Identify which cell holds the provided text, then report its [x, y] central coordinate. 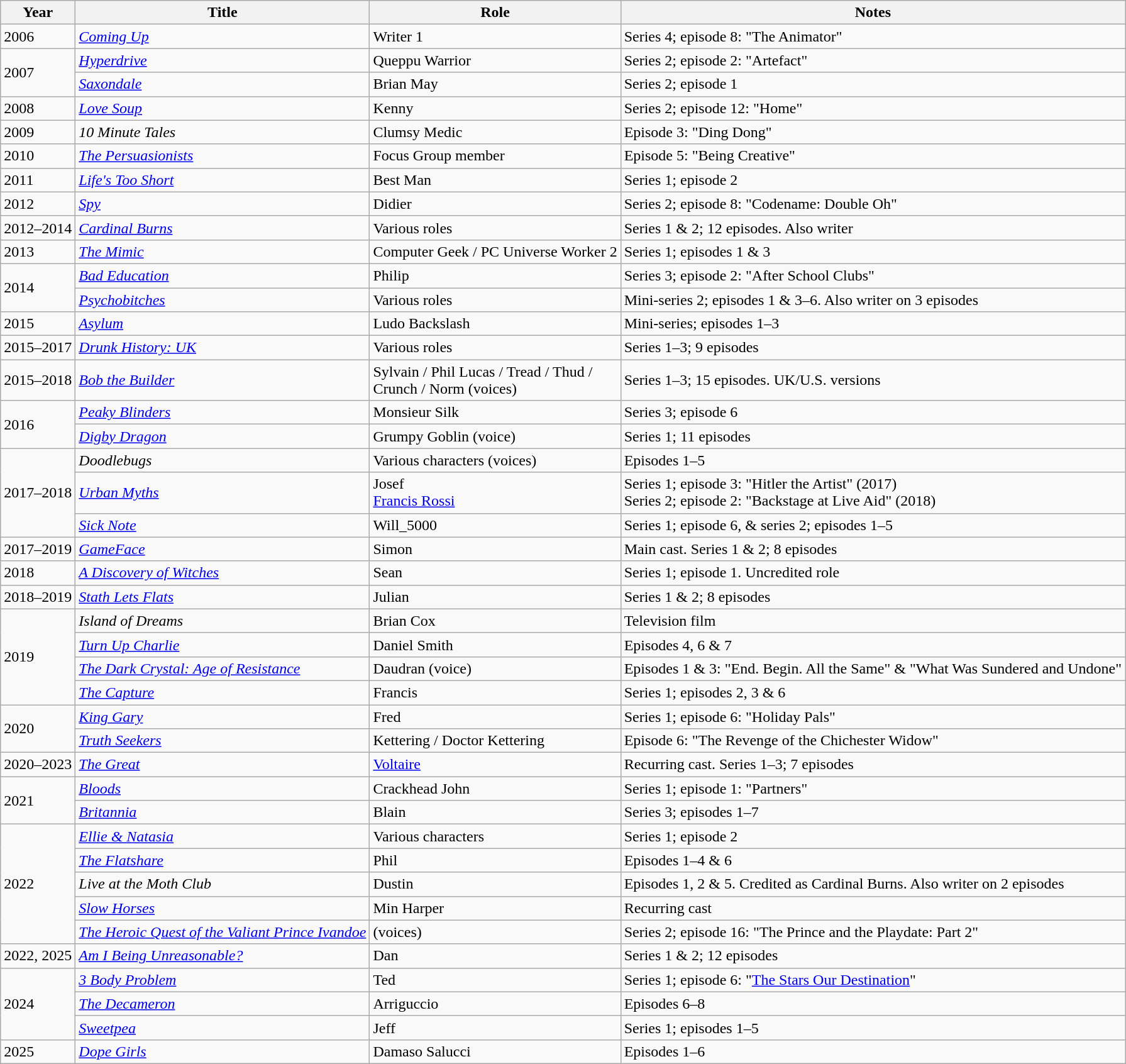
Series 1 & 2; 8 episodes [873, 597]
Queppu Warrior [495, 60]
2017–2018 [38, 493]
2019 [38, 657]
Julian [495, 597]
Arriguccio [495, 1004]
Episode 3: "Ding Dong" [873, 132]
Bad Education [223, 275]
Kettering / Doctor Kettering [495, 741]
Asylum [223, 324]
Ellie & Natasia [223, 836]
Ludo Backslash [495, 324]
Turn Up Charlie [223, 645]
Series 1; episode 1. Uncredited role [873, 573]
Series 1; 11 episodes [873, 436]
Voltaire [495, 765]
Min Harper [495, 908]
Episodes 4, 6 & 7 [873, 645]
Episodes 6–8 [873, 1004]
Series 1; episodes 2, 3 & 6 [873, 692]
The Flatshare [223, 860]
2020 [38, 728]
Kenny [495, 108]
Series 2; episode 12: "Home" [873, 108]
2018 [38, 573]
Sweetpea [223, 1028]
Series 1 & 2; 12 episodes [873, 956]
Grumpy Goblin (voice) [495, 436]
Series 3; episode 6 [873, 413]
Daniel Smith [495, 645]
Blain [495, 812]
Dope Girls [223, 1051]
Life's Too Short [223, 180]
10 Minute Tales [223, 132]
Sylvain / Phil Lucas / Tread / Thud / Crunch / Norm (voices) [495, 380]
2006 [38, 36]
2018–2019 [38, 597]
2022 [38, 884]
Series 2; episode 1 [873, 84]
Series 2; episode 16: "The Prince and the Playdate: Part 2" [873, 932]
Series 1; episode 1: "Partners" [873, 789]
Year [38, 13]
Dustin [495, 884]
Television film [873, 621]
A Discovery of Witches [223, 573]
Series 1; episodes 1–5 [873, 1028]
Main cast. Series 1 & 2; 8 episodes [873, 549]
Recurring cast. Series 1–3; 7 episodes [873, 765]
2024 [38, 1004]
Philip [495, 275]
Best Man [495, 180]
Crackhead John [495, 789]
Series 1; episode 6, & series 2; episodes 1–5 [873, 525]
2007 [38, 72]
Fred [495, 716]
2015–2017 [38, 348]
2014 [38, 287]
Clumsy Medic [495, 132]
Francis [495, 692]
Series 1 & 2; 12 episodes. Also writer [873, 228]
Daudran (voice) [495, 668]
Focus Group member [495, 156]
Britannia [223, 812]
2020–2023 [38, 765]
Episodes 1 & 3: "End. Begin. All the Same" & "What Was Sundered and Undone" [873, 668]
2011 [38, 180]
Truth Seekers [223, 741]
Sick Note [223, 525]
Ted [495, 980]
Series 1; episode 6: "The Stars Our Destination" [873, 980]
2025 [38, 1051]
Sean [495, 573]
Cardinal Burns [223, 228]
Hyperdrive [223, 60]
Saxondale [223, 84]
Monsieur Silk [495, 413]
Bloods [223, 789]
The Great [223, 765]
Series 1–3; 15 episodes. UK/U.S. versions [873, 380]
2010 [38, 156]
Slow Horses [223, 908]
Digby Dragon [223, 436]
Series 1; episode 3: "Hitler the Artist" (2017) Series 2; episode 2: "Backstage at Live Aid" (2018) [873, 493]
Episode 5: "Being Creative" [873, 156]
The Dark Crystal: Age of Resistance [223, 668]
Love Soup [223, 108]
Peaky Blinders [223, 413]
Bob the Builder [223, 380]
Didier [495, 204]
King Gary [223, 716]
Series 3; episodes 1–7 [873, 812]
2022, 2025 [38, 956]
Series 2; episode 8: "Codename: Double Oh" [873, 204]
Psychobitches [223, 300]
Recurring cast [873, 908]
Drunk History: UK [223, 348]
Notes [873, 13]
Episodes 1–5 [873, 460]
2012–2014 [38, 228]
2012 [38, 204]
Simon [495, 549]
Phil [495, 860]
The Capture [223, 692]
2021 [38, 801]
Series 4; episode 8: "The Animator" [873, 36]
Various characters (voices) [495, 460]
Damaso Salucci [495, 1051]
Am I Being Unreasonable? [223, 956]
Coming Up [223, 36]
2008 [38, 108]
Dan [495, 956]
2017–2019 [38, 549]
Mini-series 2; episodes 1 & 3–6. Also writer on 3 episodes [873, 300]
Series 2; episode 2: "Artefact" [873, 60]
2016 [38, 424]
2015 [38, 324]
The Mimic [223, 252]
2015–2018 [38, 380]
Series 3; episode 2: "After School Clubs" [873, 275]
2009 [38, 132]
GameFace [223, 549]
Series 1–3; 9 episodes [873, 348]
Mini-series; episodes 1–3 [873, 324]
2013 [38, 252]
Computer Geek / PC Universe Worker 2 [495, 252]
Brian Cox [495, 621]
The Decameron [223, 1004]
Island of Dreams [223, 621]
Will_5000 [495, 525]
(voices) [495, 932]
Title [223, 13]
Episode 6: "The Revenge of the Chichester Widow" [873, 741]
Episodes 1–6 [873, 1051]
Brian May [495, 84]
Series 1; episode 6: "Holiday Pals" [873, 716]
Josef Francis Rossi [495, 493]
Series 1; episodes 1 & 3 [873, 252]
Live at the Moth Club [223, 884]
The Heroic Quest of the Valiant Prince Ivandoe [223, 932]
Stath Lets Flats [223, 597]
Role [495, 13]
The Persuasionists [223, 156]
Jeff [495, 1028]
Urban Myths [223, 493]
Episodes 1–4 & 6 [873, 860]
Various characters [495, 836]
3 Body Problem [223, 980]
Episodes 1, 2 & 5. Credited as Cardinal Burns. Also writer on 2 episodes [873, 884]
Doodlebugs [223, 460]
Spy [223, 204]
Writer 1 [495, 36]
